Return [x, y] of the center of cell containing provided text 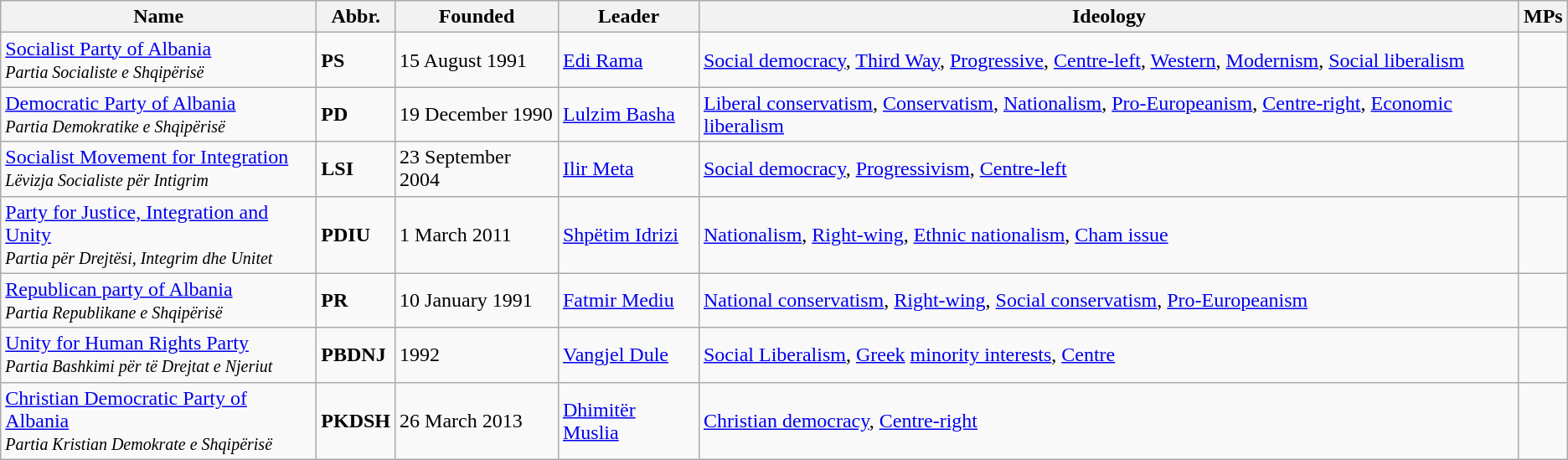
Christian Democratic Party of AlbaniaPartia Kristian Demokrate e Shqipërisë [159, 421]
Nationalism, Right-wing, Ethnic nationalism, Cham issue [1109, 235]
Social Liberalism, Greek minority interests, Centre [1109, 355]
PR [356, 300]
PDIU [356, 235]
Social democracy, Third Way, Progressive, Centre-left, Western, Modernism, Social liberalism [1109, 60]
LSI [356, 169]
Socialist Movement for IntegrationLëvizja Socialiste për Intigrim [159, 169]
Socialist Party of AlbaniaPartia Socialiste e Shqipërisë [159, 60]
15 August 1991 [477, 60]
Social democracy, Progressivism, Centre-left [1109, 169]
19 December 1990 [477, 114]
Liberal conservatism, Conservatism, Nationalism, Pro-Europeanism, Centre-right, Economic liberalism [1109, 114]
Party for Justice, Integration and UnityPartia për Drejtësi, Integrim dhe Unitet [159, 235]
Democratic Party of AlbaniaPartia Demokratike e Shqipërisë [159, 114]
Name [159, 17]
Abbr. [356, 17]
1 March 2011 [477, 235]
PS [356, 60]
Christian democracy, Centre-right [1109, 421]
23 September 2004 [477, 169]
National conservatism, Right-wing, Social conservatism, Pro-Europeanism [1109, 300]
Fatmir Mediu [628, 300]
Ilir Meta [628, 169]
1992 [477, 355]
26 March 2013 [477, 421]
PD [356, 114]
Founded [477, 17]
Shpëtim Idrizi [628, 235]
Ideology [1109, 17]
Dhimitër Muslia [628, 421]
Vangjel Dule [628, 355]
Lulzim Basha [628, 114]
Leader [628, 17]
PKDSH [356, 421]
Unity for Human Rights Party Partia Bashkimi për të Drejtat e Njeriut [159, 355]
10 January 1991 [477, 300]
MPs [1543, 17]
PBDNJ [356, 355]
Edi Rama [628, 60]
Republican party of Albania Partia Republikane e Shqipërisë [159, 300]
